Locate the cell with the specified text and output its [X, Y] center coordinate. 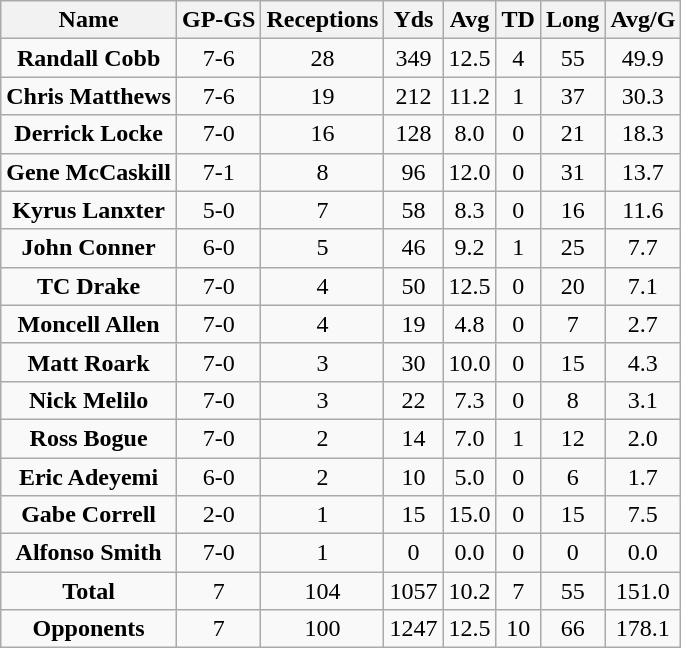
30.3 [643, 96]
11.6 [643, 210]
18.3 [643, 134]
Alfonso Smith [89, 553]
Gene McCaskill [89, 172]
Nick Melilo [89, 400]
37 [572, 96]
7.7 [643, 248]
Opponents [89, 629]
Ross Bogue [89, 438]
6 [572, 477]
Kyrus Lanxter [89, 210]
30 [414, 362]
Long [572, 20]
100 [322, 629]
Matt Roark [89, 362]
9.2 [470, 248]
10.0 [470, 362]
Total [89, 591]
128 [414, 134]
5.0 [470, 477]
Gabe Correll [89, 515]
14 [414, 438]
21 [572, 134]
5 [322, 248]
25 [572, 248]
66 [572, 629]
7.5 [643, 515]
1247 [414, 629]
96 [414, 172]
22 [414, 400]
2.0 [643, 438]
10.2 [470, 591]
58 [414, 210]
178.1 [643, 629]
2-0 [218, 515]
Chris Matthews [89, 96]
Derrick Locke [89, 134]
7.0 [470, 438]
7-1 [218, 172]
12.0 [470, 172]
5-0 [218, 210]
8.0 [470, 134]
Yds [414, 20]
49.9 [643, 58]
4.3 [643, 362]
Name [89, 20]
15.0 [470, 515]
Avg/G [643, 20]
20 [572, 286]
Moncell Allen [89, 324]
3.1 [643, 400]
Randall Cobb [89, 58]
349 [414, 58]
8.3 [470, 210]
TD [518, 20]
50 [414, 286]
12 [572, 438]
4.8 [470, 324]
46 [414, 248]
104 [322, 591]
212 [414, 96]
Avg [470, 20]
13.7 [643, 172]
1057 [414, 591]
31 [572, 172]
TC Drake [89, 286]
7.3 [470, 400]
Receptions [322, 20]
7.1 [643, 286]
Eric Adeyemi [89, 477]
John Conner [89, 248]
11.2 [470, 96]
GP-GS [218, 20]
1.7 [643, 477]
2.7 [643, 324]
151.0 [643, 591]
28 [322, 58]
